Search for the cell housing the specified text and yield its [x, y] center coordinate. 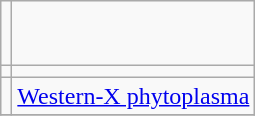
Western-X phytoplasma [134, 96]
